Locate the cell with the specified text and output its (x, y) center coordinate. 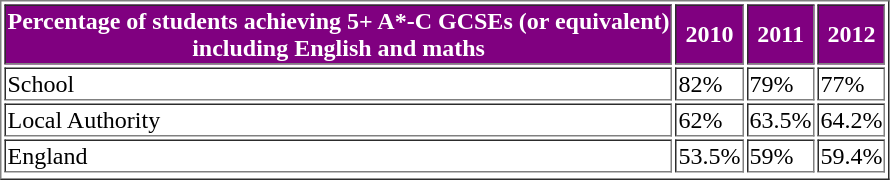
64.2% (852, 120)
79% (781, 84)
2011 (781, 34)
59.4% (852, 156)
School (338, 84)
53.5% (710, 156)
2012 (852, 34)
82% (710, 84)
Percentage of students achieving 5+ A*-C GCSEs (or equivalent)including English and maths (338, 34)
59% (781, 156)
2010 (710, 34)
77% (852, 84)
England (338, 156)
63.5% (781, 120)
Local Authority (338, 120)
62% (710, 120)
